Provide the (x, y) coordinate of the cell's center where the given text is located.  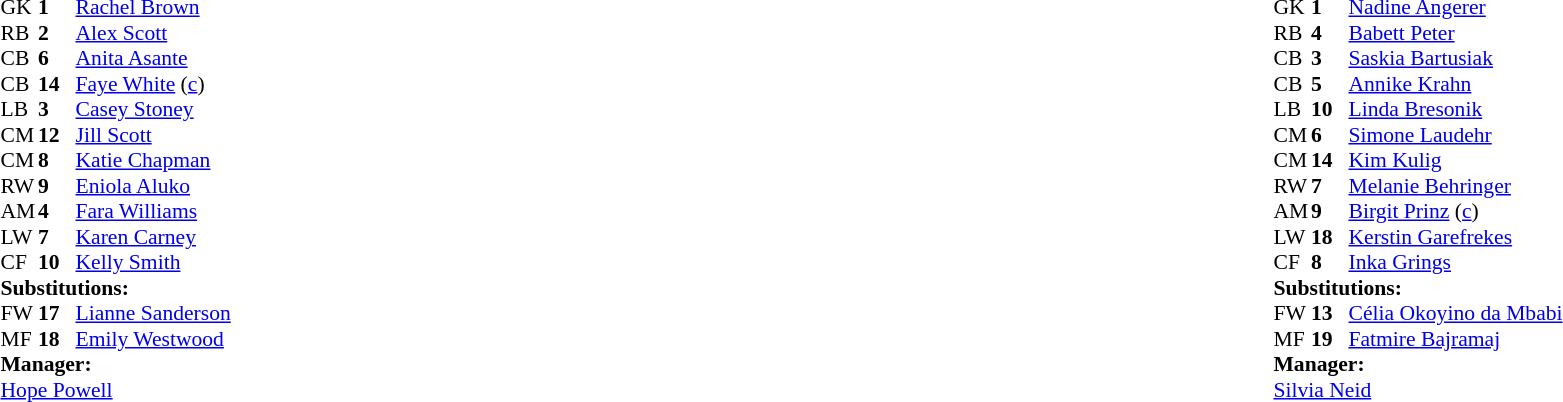
Birgit Prinz (c) (1455, 211)
2 (57, 33)
Kelly Smith (154, 263)
Kerstin Garefrekes (1455, 237)
Melanie Behringer (1455, 186)
19 (1330, 339)
13 (1330, 313)
Anita Asante (154, 59)
Lianne Sanderson (154, 313)
Faye White (c) (154, 84)
Simone Laudehr (1455, 135)
Fara Williams (154, 211)
Kim Kulig (1455, 161)
12 (57, 135)
Annike Krahn (1455, 84)
Karen Carney (154, 237)
Saskia Bartusiak (1455, 59)
Jill Scott (154, 135)
Linda Bresonik (1455, 109)
Katie Chapman (154, 161)
Célia Okoyino da Mbabi (1455, 313)
Alex Scott (154, 33)
Fatmire Bajramaj (1455, 339)
Emily Westwood (154, 339)
Eniola Aluko (154, 186)
Casey Stoney (154, 109)
17 (57, 313)
5 (1330, 84)
Babett Peter (1455, 33)
Inka Grings (1455, 263)
